Return (x, y) of the center of cell containing provided text 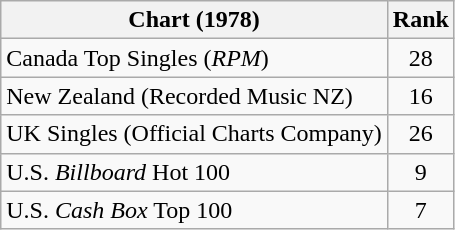
Canada Top Singles (RPM) (194, 58)
7 (420, 210)
U.S. Cash Box Top 100 (194, 210)
26 (420, 134)
New Zealand (Recorded Music NZ) (194, 96)
28 (420, 58)
Rank (420, 20)
U.S. Billboard Hot 100 (194, 172)
16 (420, 96)
9 (420, 172)
UK Singles (Official Charts Company) (194, 134)
Chart (1978) (194, 20)
